Search for the cell housing the specified text and yield its (X, Y) center coordinate. 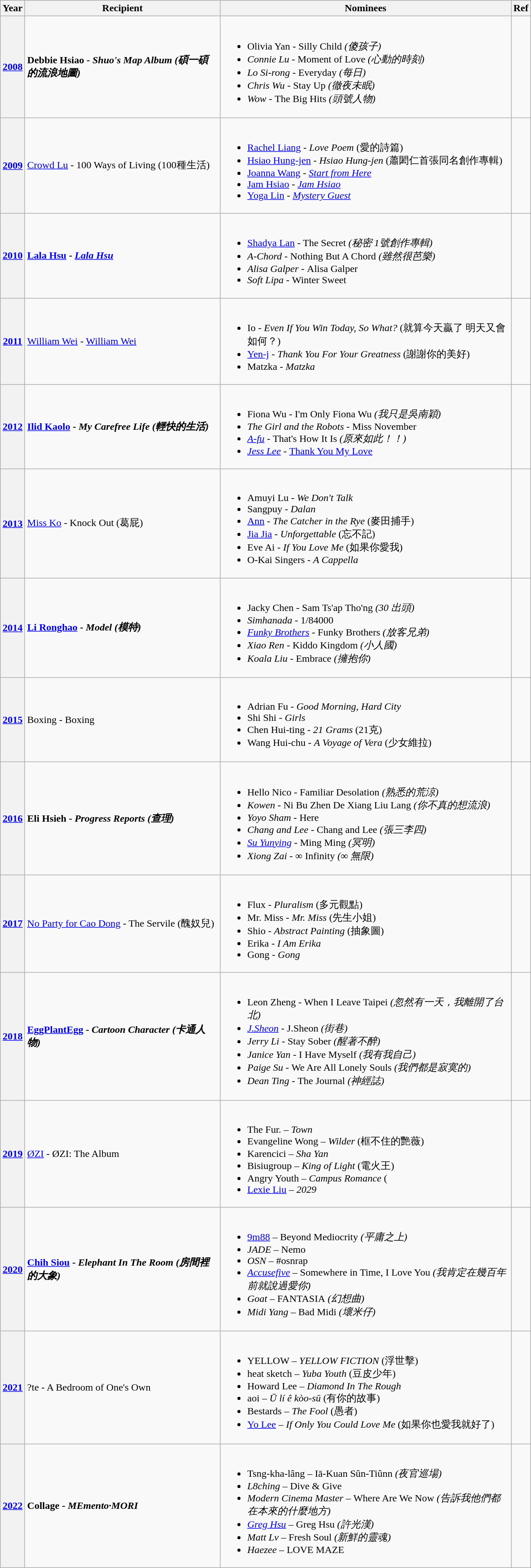
Crowd Lu - 100 Ways of Living (100種生活) (122, 165)
2017 (12, 924)
Boxing - Boxing (122, 720)
Miss Ko - Knock Out (葛屁) (122, 523)
William Wei - William Wei (122, 342)
2020 (12, 1269)
Olivia Yan - Silly Child (傻孩子)Connie Lu - Moment of Love (心動的時刻)Lo Si-rong - Everyday (每日)Chris Wu - Stay Up (徹夜未眠)Wow - The Big Hits (頭號人物) (366, 67)
Debbie Hsiao - Shuo's Map Album (碩一碩的流浪地圖) (122, 67)
Nominees (366, 8)
The Fur. – TownEvangeline Wong – Wilder (框不住的艷薇)Karencici – Sha YanBisiugroup – King of Light (電火王)Angry Youth – Campus Romance (Lexie Liu – 2029 (366, 1154)
ØZI - ØZI: The Album (122, 1154)
2016 (12, 819)
?te - A Bedroom of One's Own (122, 1388)
Flux - Pluralism (多元觀點)Mr. Miss - Mr. Miss (先生小姐)Shio - Abstract Painting (抽象圖)Erika - I Am ErikaGong - Gong (366, 924)
Adrian Fu - Good Morning, Hard CityShi Shi - GirlsChen Hui-ting - 21 Grams (21克)Wang Hui-chu - A Voyage of Vera (少女維拉) (366, 720)
2015 (12, 720)
2018 (12, 1036)
Ref (521, 8)
EggPlantEgg - Cartoon Character (卡通人物) (122, 1036)
2010 (12, 256)
Li Ronghao - Model (模特) (122, 628)
2021 (12, 1388)
2019 (12, 1154)
Chih Siou - Elephant In The Room (房間裡的大象) (122, 1269)
2009 (12, 165)
Recipient (122, 8)
Collage - MEmento·MORI (122, 1506)
Shadya Lan - The Secret (秘密 1號創作專輯)A-Chord - Nothing But A Chord (雖然很芭樂)Alisa Galper - Alisa GalperSoft Lipa - Winter Sweet (366, 256)
2008 (12, 67)
2013 (12, 523)
2014 (12, 628)
Jacky Chen - Sam Ts'ap Tho'ng (30 出頭)Simhanada - 1/84000Funky Brothers - Funky Brothers (放客兄弟)Xiao Ren - Kiddo Kingdom (小人國)Koala Liu - Embrace (擁抱你) (366, 628)
Eli Hsieh - Progress Reports (查理) (122, 819)
No Party for Cao Dong - The Servile (醜奴兒) (122, 924)
2022 (12, 1506)
Year (12, 8)
Fiona Wu - I'm Only Fiona Wu (我只是吳南穎)The Girl and the Robots - Miss NovemberA-fu - That's How It Is (原來如此！！)Jess Lee - Thank You My Love (366, 426)
Ilid Kaolo - My Carefree Life (輕快的生活) (122, 426)
Io - Even If You Win Today, So What? (就算今天贏了 明天又會如何？)Yen-j - Thank You For Your Greatness (謝謝你的美好)Matzka - Matzka (366, 342)
2012 (12, 426)
Lala Hsu - Lala Hsu (122, 256)
2011 (12, 342)
